Pinpoint the cell where the given text exists, returning its [X, Y] midpoint coordinate. 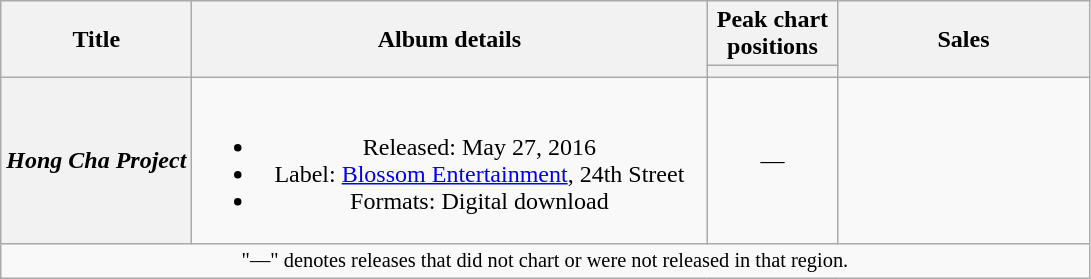
"—" denotes releases that did not chart or were not released in that region. [545, 261]
Title [96, 39]
Released: May 27, 2016Label: Blossom Entertainment, 24th StreetFormats: Digital download [450, 160]
Album details [450, 39]
— [772, 160]
Hong Cha Project [96, 160]
Peak chart positions [772, 34]
Sales [964, 39]
